Return (x, y) of the center of cell containing provided text 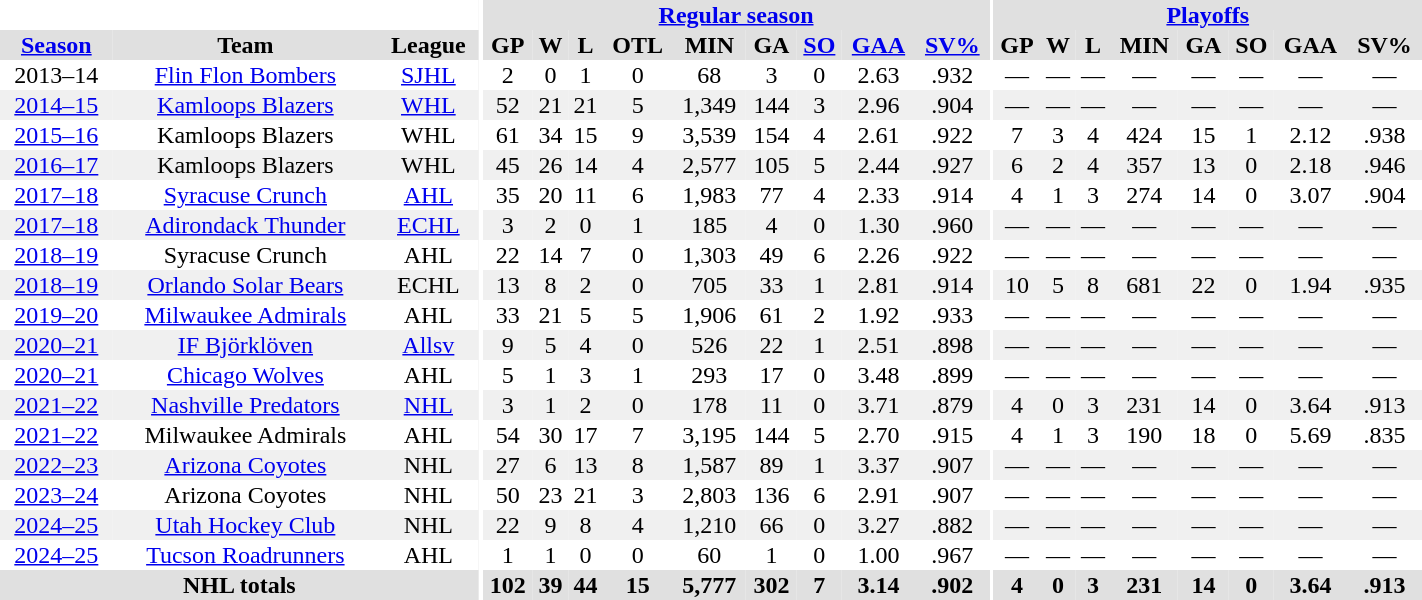
2,803 (709, 495)
154 (771, 135)
2.63 (878, 75)
2.91 (878, 495)
2.70 (878, 435)
54 (508, 435)
Allsv (428, 345)
39 (550, 585)
274 (1144, 195)
1.30 (878, 225)
2014–15 (56, 105)
3.48 (878, 375)
5.69 (1310, 435)
89 (771, 465)
50 (508, 495)
2.26 (878, 255)
136 (771, 495)
.933 (952, 315)
190 (1144, 435)
2022–23 (56, 465)
2.51 (878, 345)
.835 (1384, 435)
Playoffs (1208, 15)
.946 (1384, 165)
.899 (952, 375)
.898 (952, 345)
2.44 (878, 165)
10 (1018, 285)
Regular season (736, 15)
IF Björklöven (246, 345)
Orlando Solar Bears (246, 285)
2.61 (878, 135)
2,577 (709, 165)
2019–20 (56, 315)
424 (1144, 135)
.927 (952, 165)
1,906 (709, 315)
.935 (1384, 285)
1,303 (709, 255)
52 (508, 105)
705 (709, 285)
18 (1203, 435)
27 (508, 465)
34 (550, 135)
68 (709, 75)
OTL (638, 45)
.967 (952, 555)
681 (1144, 285)
44 (586, 585)
3.07 (1310, 195)
1,349 (709, 105)
66 (771, 525)
102 (508, 585)
20 (550, 195)
Utah Hockey Club (246, 525)
Nashville Predators (246, 405)
185 (709, 225)
1,210 (709, 525)
357 (1144, 165)
77 (771, 195)
23 (550, 495)
3.71 (878, 405)
302 (771, 585)
3.37 (878, 465)
3,539 (709, 135)
Tucson Roadrunners (246, 555)
Adirondack Thunder (246, 225)
League (428, 45)
1,983 (709, 195)
.960 (952, 225)
3.27 (878, 525)
293 (709, 375)
.902 (952, 585)
105 (771, 165)
2013–14 (56, 75)
3,195 (709, 435)
.915 (952, 435)
2.12 (1310, 135)
1.92 (878, 315)
2.33 (878, 195)
60 (709, 555)
NHL totals (240, 585)
.882 (952, 525)
45 (508, 165)
Flin Flon Bombers (246, 75)
2.96 (878, 105)
SJHL (428, 75)
3.14 (878, 585)
49 (771, 255)
2.18 (1310, 165)
35 (508, 195)
2.81 (878, 285)
1.00 (878, 555)
2015–16 (56, 135)
Team (246, 45)
Chicago Wolves (246, 375)
.938 (1384, 135)
30 (550, 435)
26 (550, 165)
2016–17 (56, 165)
1.94 (1310, 285)
5,777 (709, 585)
1,587 (709, 465)
.932 (952, 75)
Season (56, 45)
178 (709, 405)
526 (709, 345)
.879 (952, 405)
2023–24 (56, 495)
